Extract the [X, Y] coordinate from the center of the cell holding the provided text.  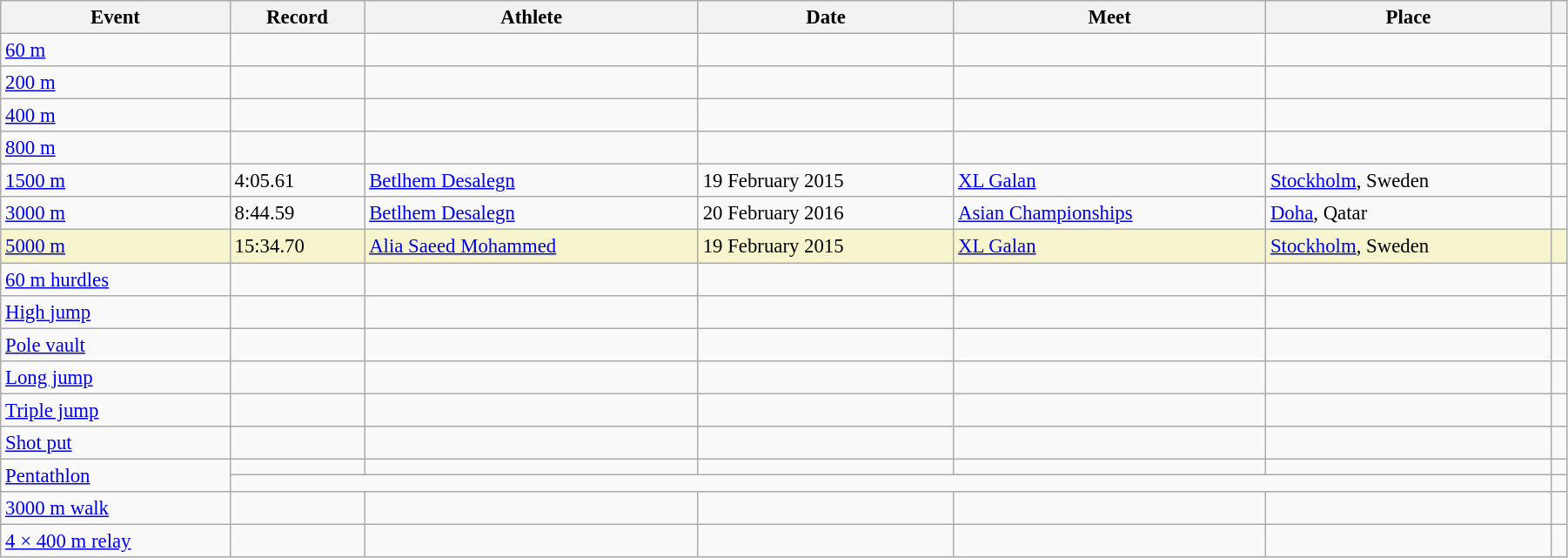
60 m [115, 50]
Event [115, 17]
15:34.70 [298, 246]
1500 m [115, 181]
Pentathlon [115, 475]
Alia Saeed Mohammed [532, 246]
Triple jump [115, 410]
200 m [115, 83]
400 m [115, 116]
Long jump [115, 377]
Date [825, 17]
Place [1409, 17]
Record [298, 17]
800 m [115, 148]
Athlete [532, 17]
8:44.59 [298, 213]
Meet [1110, 17]
Doha, Qatar [1409, 213]
Pole vault [115, 345]
Asian Championships [1110, 213]
5000 m [115, 246]
Shot put [115, 443]
High jump [115, 312]
3000 m walk [115, 508]
4 × 400 m relay [115, 541]
3000 m [115, 213]
20 February 2016 [825, 213]
4:05.61 [298, 181]
60 m hurdles [115, 279]
